Return [X, Y] of the center of cell containing provided text 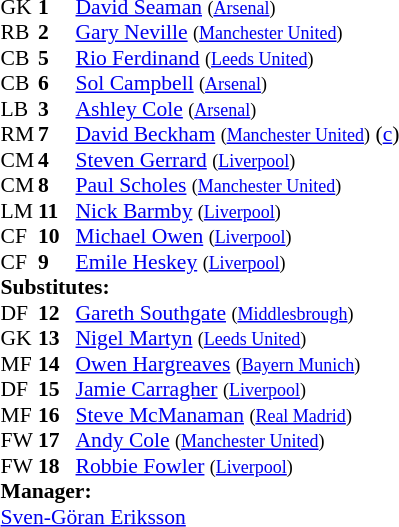
5 [57, 58]
8 [57, 185]
GK [20, 339]
18 [57, 466]
RB [20, 33]
10 [57, 237]
12 [57, 313]
2 [57, 33]
13 [57, 339]
14 [57, 364]
4 [57, 160]
7 [57, 135]
11 [57, 211]
6 [57, 83]
LB [20, 109]
RM [20, 135]
16 [57, 415]
LM [20, 211]
15 [57, 389]
3 [57, 109]
9 [57, 262]
17 [57, 441]
